Return (x, y) of the center of cell containing provided text 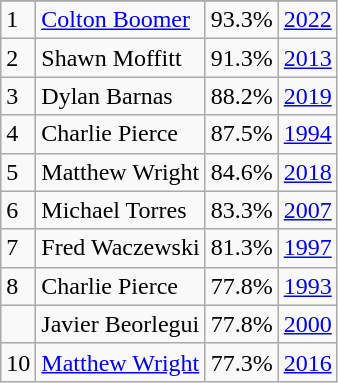
2000 (308, 324)
Dylan Barnas (120, 96)
2013 (308, 58)
91.3% (242, 58)
2 (18, 58)
81.3% (242, 248)
84.6% (242, 172)
1994 (308, 134)
2007 (308, 210)
7 (18, 248)
77.3% (242, 362)
Fred Waczewski (120, 248)
83.3% (242, 210)
93.3% (242, 20)
10 (18, 362)
8 (18, 286)
Shawn Moffitt (120, 58)
6 (18, 210)
1997 (308, 248)
1 (18, 20)
Javier Beorlegui (120, 324)
Colton Boomer (120, 20)
87.5% (242, 134)
2019 (308, 96)
3 (18, 96)
88.2% (242, 96)
2022 (308, 20)
2018 (308, 172)
Michael Torres (120, 210)
4 (18, 134)
5 (18, 172)
1993 (308, 286)
2016 (308, 362)
